From the cell containing the given text, extract its center point as [X, Y] coordinate. 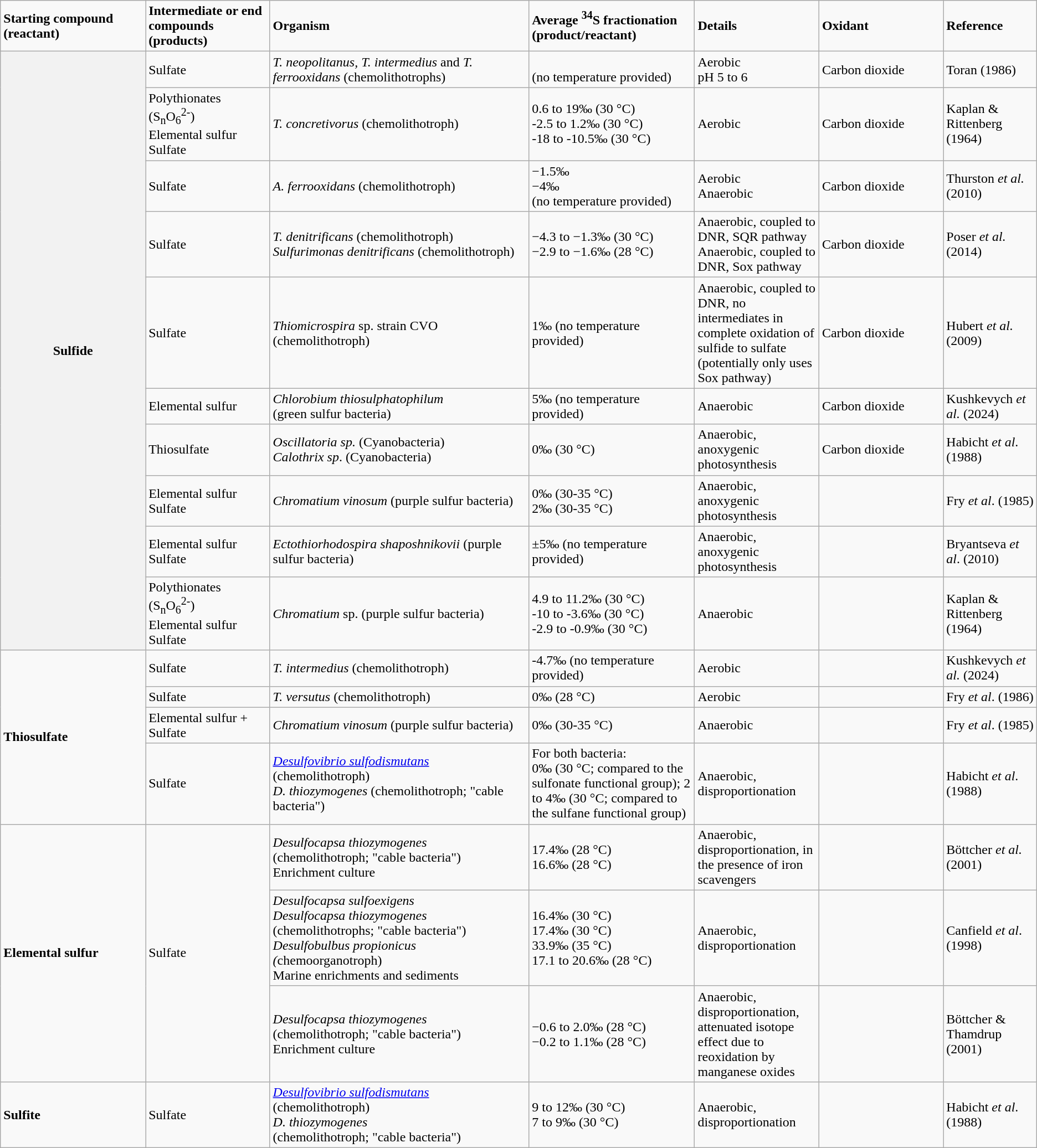
Average 34S fractionation(product/reactant) [612, 26]
Anaerobic, coupled to DNR, no intermediates in complete oxidation of sulfide to sulfate (potentially only uses Sox pathway) [757, 333]
Starting compound (reactant) [73, 26]
Ectothiorhodospira shaposhnikovii (purple sulfur bacteria) [399, 552]
T. neopolitanus, T. intermedius and T. ferrooxidans (chemolithotrophs) [399, 70]
Oscillatoria sp. (Cyanobacteria)Calothrix sp. (Cyanobacteria) [399, 450]
0‰ (30-35 °C) [612, 725]
Thiomicrospira sp. strain CVO(chemolithotroph) [399, 333]
Sulfite [73, 1114]
0‰ (30-35 °C)2‰ (30-35 °C) [612, 501]
0‰ (28 °C) [612, 697]
Anaerobic, disproportionation, attenuated isotope effect due to reoxidation by manganese oxides [757, 1033]
Intermediate or end compounds(products) [208, 26]
−1.5‰−4‰(no temperature provided) [612, 186]
0‰ (30 °C) [612, 450]
Elemental sulfur + Sulfate [208, 725]
Bryantseva et al. (2010) [990, 552]
Desulfovibrio sulfodismutans(chemolithotroph)D. thiozymogenes (chemolithotroph; "cable bacteria") [399, 784]
Chlorobium thiosulphatophilum(green sulfur bacteria) [399, 406]
−4.3 to −1.3‰ (30 °C)−2.9 to −1.6‰ (28 °C) [612, 245]
Thurston et al. (2010) [990, 186]
Anaerobic, disproportionation, in the presence of iron scavengers [757, 857]
A. ferrooxidans (chemolithotroph) [399, 186]
Details [757, 26]
Desulfovibrio sulfodismutans(chemolithotroph)D. thiozymogenes(chemolithotroph; "cable bacteria") [399, 1114]
5‰ (no temperature provided) [612, 406]
T. concretivorus (chemolithotroph) [399, 124]
Sulfide [73, 351]
16.4‰ (30 °C)17.4‰ (30 °C)33.9‰ (35 °C)17.1 to 20.6‰ (28 °C) [612, 938]
−0.6 to 2.0‰ (28 °C)−0.2 to 1.1‰ (28 °C) [612, 1033]
1‰ (no temperature provided) [612, 333]
-4.7‰ (no temperature provided) [612, 668]
0.6 to 19‰ (30 °C)-2.5 to 1.2‰ (30 °C)-18 to -10.5‰ (30 °C) [612, 124]
(no temperature provided) [612, 70]
Böttcher & Thamdrup (2001) [990, 1033]
Toran (1986) [990, 70]
4.9 to 11.2‰ (30 °C)-10 to -3.6‰ (30 °C)-2.9 to -0.9‰ (30 °C) [612, 614]
±5‰ (no temperature provided) [612, 552]
17.4‰ (28 °C)16.6‰ (28 °C) [612, 857]
AerobicAnaerobic [757, 186]
T. denitrificans (chemolithotroph)Sulfurimonas denitrificans (chemolithotroph) [399, 245]
9 to 12‰ (30 °C)7 to 9‰ (30 °C) [612, 1114]
Chromatium sp. (purple sulfur bacteria) [399, 614]
AerobicpH 5 to 6 [757, 70]
For both bacteria:0‰ (30 °C; compared to the sulfonate functional group); 2 to 4‰ (30 °C; compared to the sulfane functional group) [612, 784]
Poser et al. (2014) [990, 245]
T. intermedius (chemolithotroph) [399, 668]
Böttcher et al. (2001) [990, 857]
Reference [990, 26]
Hubert et al. (2009) [990, 333]
Anaerobic, coupled to DNR, SQR pathwayAnaerobic, coupled to DNR, Sox pathway [757, 245]
Organism [399, 26]
Oxidant [881, 26]
Canfield et al. (1998) [990, 938]
Fry et al. (1986) [990, 697]
T. versutus (chemolithotroph) [399, 697]
